Identify which cell holds the provided text, then report its (x, y) central coordinate. 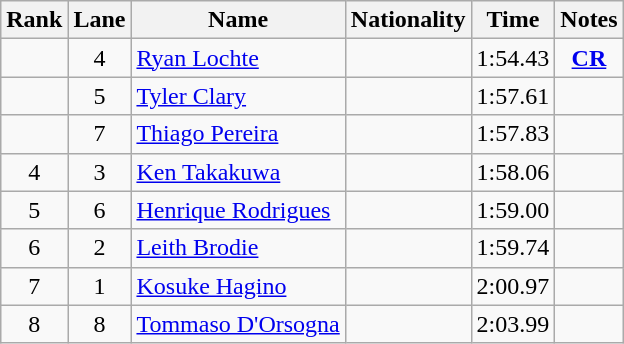
2:00.97 (513, 286)
Rank (34, 20)
Ken Takakuwa (238, 172)
1:59.74 (513, 248)
3 (100, 172)
Notes (589, 20)
Leith Brodie (238, 248)
1:54.43 (513, 58)
Tommaso D'Orsogna (238, 324)
1:59.00 (513, 210)
Time (513, 20)
2 (100, 248)
Thiago Pereira (238, 134)
Henrique Rodrigues (238, 210)
Lane (100, 20)
Nationality (408, 20)
Ryan Lochte (238, 58)
Name (238, 20)
1:58.06 (513, 172)
Kosuke Hagino (238, 286)
1:57.61 (513, 96)
1 (100, 286)
Tyler Clary (238, 96)
2:03.99 (513, 324)
CR (589, 58)
1:57.83 (513, 134)
